Scan for the cell matching the given text and deliver its (X, Y) coordinate at center. 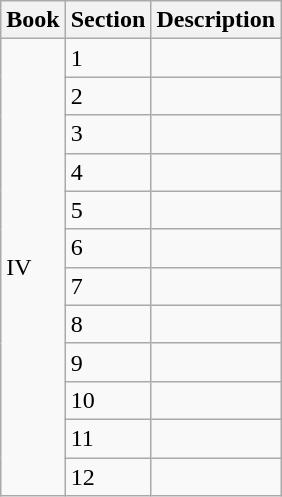
6 (108, 248)
8 (108, 324)
5 (108, 210)
2 (108, 96)
IV (33, 268)
Book (33, 20)
Description (216, 20)
4 (108, 172)
10 (108, 400)
1 (108, 58)
Section (108, 20)
12 (108, 477)
9 (108, 362)
7 (108, 286)
3 (108, 134)
11 (108, 438)
